Find where the given text appears and provide that cell's center as [x, y] coordinate. 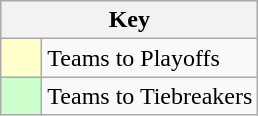
Teams to Playoffs [150, 58]
Key [130, 20]
Teams to Tiebreakers [150, 96]
